Locate the cell with the specified text and output its [X, Y] center coordinate. 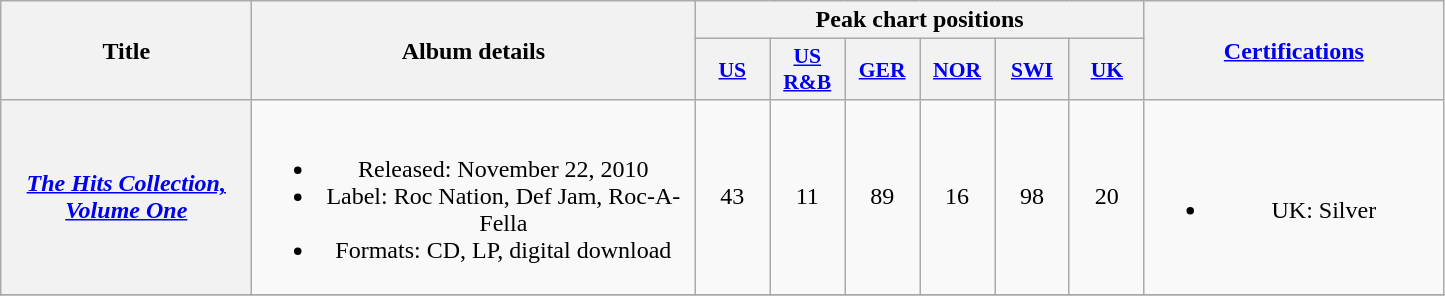
20 [1106, 197]
The Hits Collection, Volume One [126, 197]
16 [958, 197]
US R&B [808, 70]
UK: Silver [1294, 197]
Peak chart positions [920, 20]
89 [882, 197]
Album details [474, 50]
NOR [958, 70]
Title [126, 50]
SWI [1032, 70]
98 [1032, 197]
US [732, 70]
Released: November 22, 2010Label: Roc Nation, Def Jam, Roc-A-FellaFormats: CD, LP, digital download [474, 197]
GER [882, 70]
UK [1106, 70]
11 [808, 197]
43 [732, 197]
Certifications [1294, 50]
